Return [X, Y] of the center of cell containing provided text 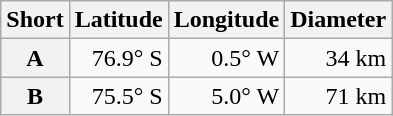
34 km [338, 58]
B [35, 96]
5.0° W [226, 96]
76.9° S [118, 58]
0.5° W [226, 58]
Short [35, 20]
75.5° S [118, 96]
Diameter [338, 20]
Longitude [226, 20]
Latitude [118, 20]
71 km [338, 96]
A [35, 58]
